Provide the [X, Y] coordinate of the cell's center where the given text is located.  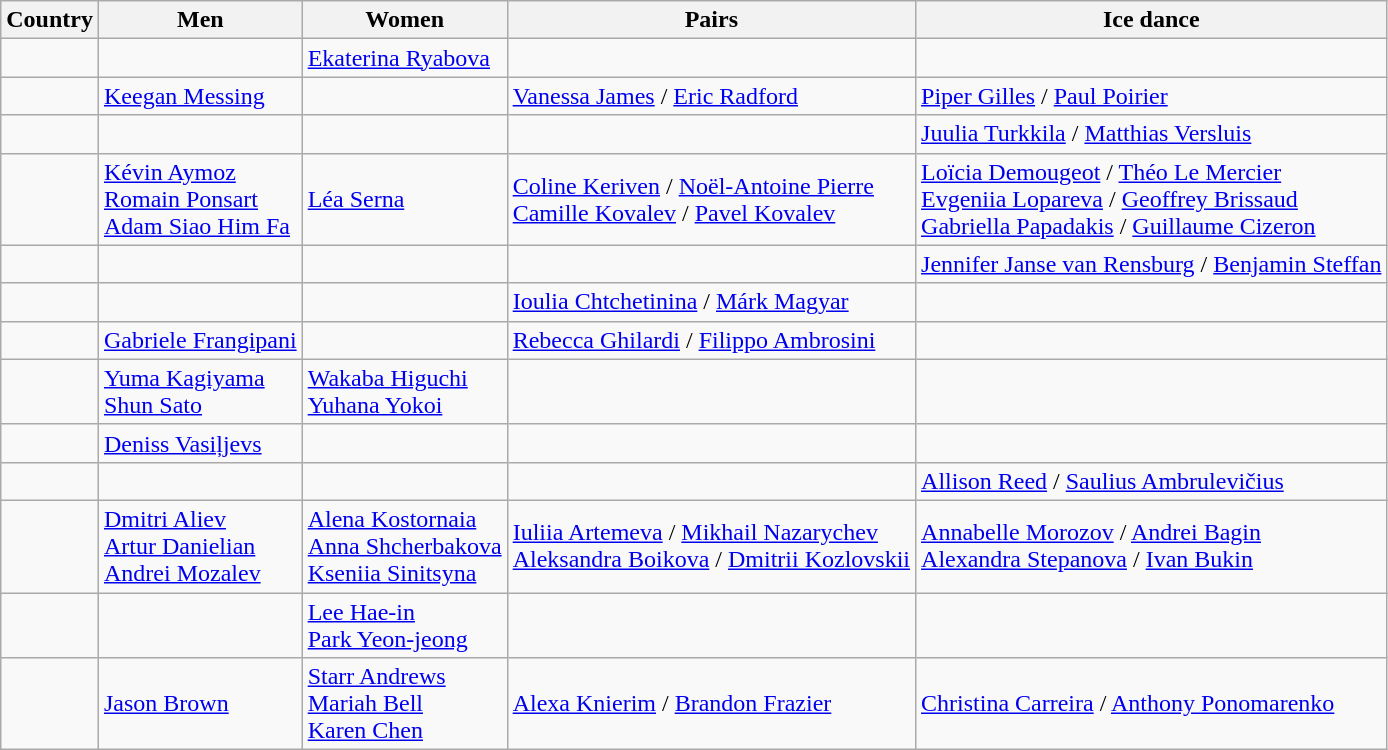
Iuliia Artemeva / Mikhail NazarychevAleksandra Boikova / Dmitrii Kozlovskii [711, 546]
Jason Brown [200, 704]
Juulia Turkkila / Matthias Versluis [1152, 134]
Léa Serna [404, 199]
Dmitri AlievArtur DanielianAndrei Mozalev [200, 546]
Vanessa James / Eric Radford [711, 96]
Gabriele Frangipani [200, 340]
Jennifer Janse van Rensburg / Benjamin Steffan [1152, 264]
Women [404, 20]
Kévin AymozRomain PonsartAdam Siao Him Fa [200, 199]
Coline Keriven / Noël-Antoine PierreCamille Kovalev / Pavel Kovalev [711, 199]
Rebecca Ghilardi / Filippo Ambrosini [711, 340]
Men [200, 20]
Annabelle Morozov / Andrei BaginAlexandra Stepanova / Ivan Bukin [1152, 546]
Keegan Messing [200, 96]
Ekaterina Ryabova [404, 58]
Ioulia Chtchetinina / Márk Magyar [711, 302]
Allison Reed / Saulius Ambrulevičius [1152, 481]
Pairs [711, 20]
Alexa Knierim / Brandon Frazier [711, 704]
Deniss Vasiļjevs [200, 443]
Christina Carreira / Anthony Ponomarenko [1152, 704]
Starr AndrewsMariah BellKaren Chen [404, 704]
Piper Gilles / Paul Poirier [1152, 96]
Alena KostornaiaAnna ShcherbakovaKseniia Sinitsyna [404, 546]
Lee Hae-inPark Yeon-jeong [404, 624]
Yuma KagiyamaShun Sato [200, 392]
Country [50, 20]
Wakaba HiguchiYuhana Yokoi [404, 392]
Loïcia Demougeot / Théo Le MercierEvgeniia Lopareva / Geoffrey BrissaudGabriella Papadakis / Guillaume Cizeron [1152, 199]
Ice dance [1152, 20]
